For the text-containing cell, return its midpoint in (X, Y) coordinate format. 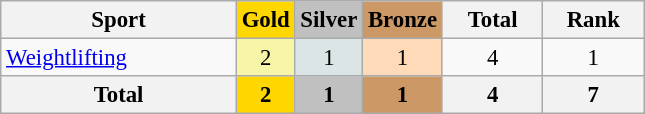
Weightlifting (119, 58)
Gold (266, 20)
Sport (119, 20)
Rank (594, 20)
7 (594, 95)
Bronze (403, 20)
Silver (329, 20)
